Output the [x, y] coordinate of the center of the cell containing the given text.  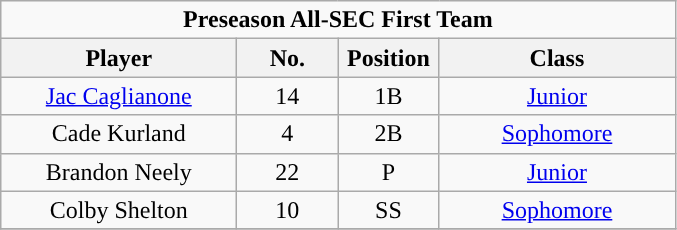
Colby Shelton [119, 210]
Preseason All-SEC First Team [338, 20]
Brandon Neely [119, 172]
4 [288, 134]
Cade Kurland [119, 134]
22 [288, 172]
Position [388, 58]
Jac Caglianone [119, 96]
1B [388, 96]
Class [557, 58]
P [388, 172]
Player [119, 58]
No. [288, 58]
10 [288, 210]
SS [388, 210]
2B [388, 134]
14 [288, 96]
